Capture the cell that displays the provided text and extract its (X, Y) central coordinate. 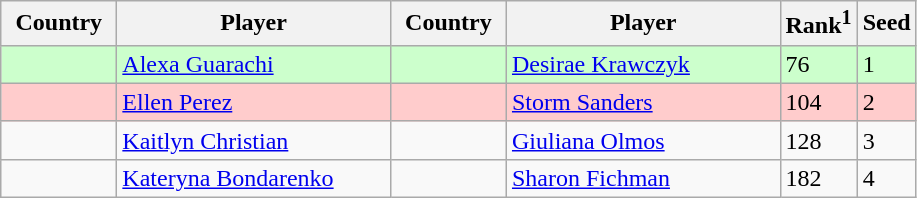
Kaitlyn Christian (254, 140)
Giuliana Olmos (643, 140)
4 (886, 178)
Storm Sanders (643, 102)
104 (818, 102)
128 (818, 140)
76 (818, 64)
Desirae Krawczyk (643, 64)
Sharon Fichman (643, 178)
Alexa Guarachi (254, 64)
2 (886, 102)
1 (886, 64)
3 (886, 140)
Kateryna Bondarenko (254, 178)
Ellen Perez (254, 102)
Rank1 (818, 24)
182 (818, 178)
Seed (886, 24)
